Identify which cell holds the provided text, then report its (x, y) central coordinate. 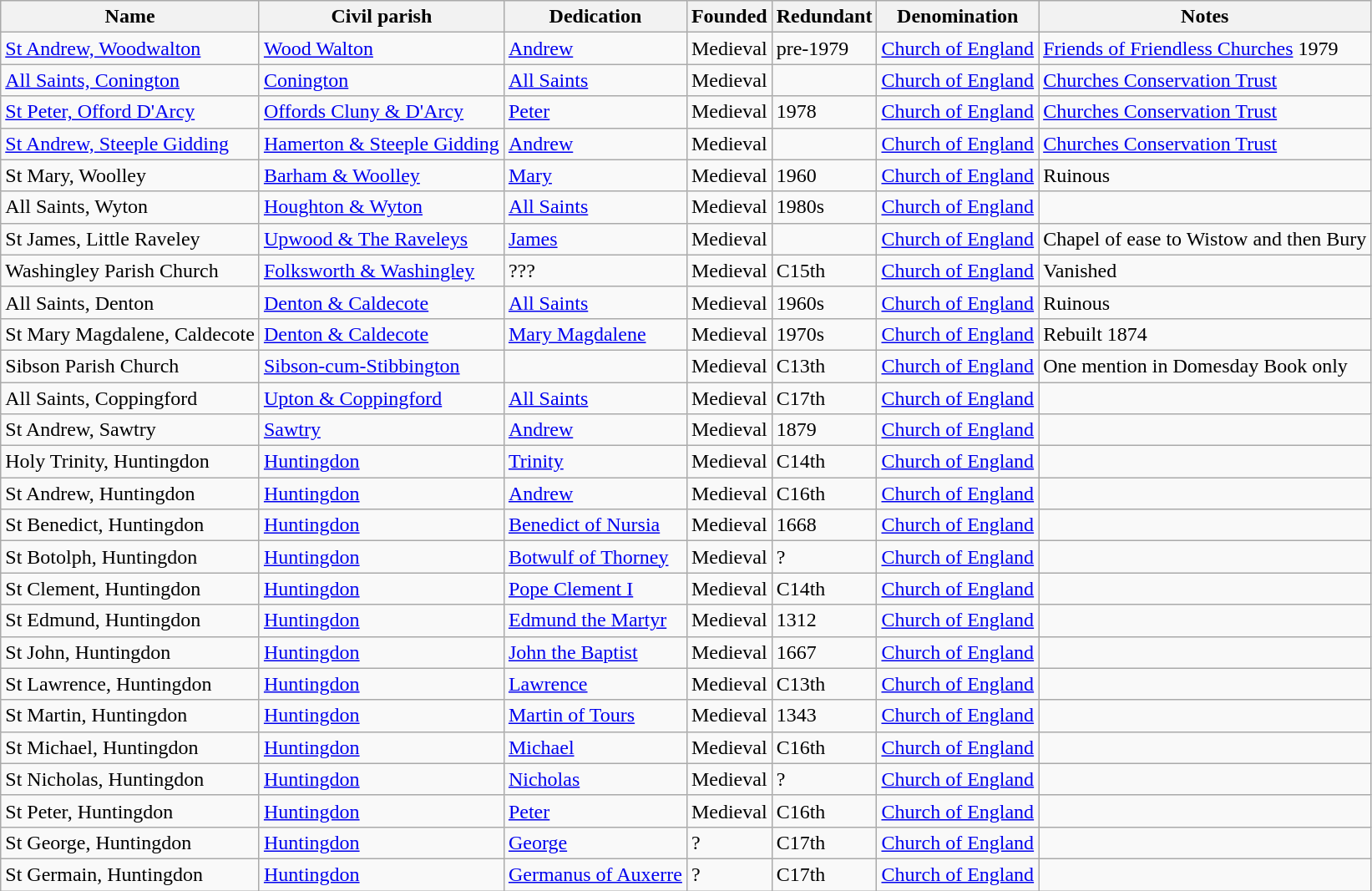
1667 (824, 652)
George (595, 843)
Trinity (595, 462)
St Andrew, Steeple Gidding (130, 144)
St Nicholas, Huntingdon (130, 779)
St James, Little Raveley (130, 239)
St Mary, Woolley (130, 175)
Benedict of Nursia (595, 525)
St Mary Magdalene, Caldecote (130, 334)
Edmund the Martyr (595, 620)
Martin of Tours (595, 716)
Founded (729, 17)
1980s (824, 207)
Hamerton & Steeple Gidding (381, 144)
??? (595, 271)
1312 (824, 620)
Washingley Parish Church (130, 271)
James (595, 239)
1978 (824, 112)
Holy Trinity, Huntingdon (130, 462)
St George, Huntingdon (130, 843)
Wood Walton (381, 48)
Dedication (595, 17)
Pope Clement I (595, 589)
Nicholas (595, 779)
Michael (595, 747)
Redundant (824, 17)
St Martin, Huntingdon (130, 716)
Friends of Friendless Churches 1979 (1205, 48)
St Peter, Offord D'Arcy (130, 112)
Vanished (1205, 271)
All Saints, Coppingford (130, 398)
1960s (824, 302)
All Saints, Conington (130, 80)
St Benedict, Huntingdon (130, 525)
pre-1979 (824, 48)
Sawtry (381, 430)
Folksworth & Washingley (381, 271)
1343 (824, 716)
Name (130, 17)
Denomination (958, 17)
Germanus of Auxerre (595, 874)
St Andrew, Sawtry (130, 430)
St Andrew, Woodwalton (130, 48)
Lawrence (595, 684)
Mary (595, 175)
St Andrew, Huntingdon (130, 494)
1970s (824, 334)
All Saints, Wyton (130, 207)
1668 (824, 525)
Mary Magdalene (595, 334)
Upton & Coppingford (381, 398)
Notes (1205, 17)
1879 (824, 430)
Sibson Parish Church (130, 366)
Offords Cluny & D'Arcy (381, 112)
Conington (381, 80)
Upwood & The Raveleys (381, 239)
1960 (824, 175)
Botwulf of Thorney (595, 557)
All Saints, Denton (130, 302)
St Clement, Huntingdon (130, 589)
St Germain, Huntingdon (130, 874)
St Michael, Huntingdon (130, 747)
St Peter, Huntingdon (130, 811)
Sibson-cum-Stibbington (381, 366)
John the Baptist (595, 652)
One mention in Domesday Book only (1205, 366)
Chapel of ease to Wistow and then Bury (1205, 239)
Barham & Woolley (381, 175)
St Lawrence, Huntingdon (130, 684)
Civil parish (381, 17)
Houghton & Wyton (381, 207)
St John, Huntingdon (130, 652)
C15th (824, 271)
St Edmund, Huntingdon (130, 620)
St Botolph, Huntingdon (130, 557)
Rebuilt 1874 (1205, 334)
